Identify which cell holds the provided text, then report its (X, Y) central coordinate. 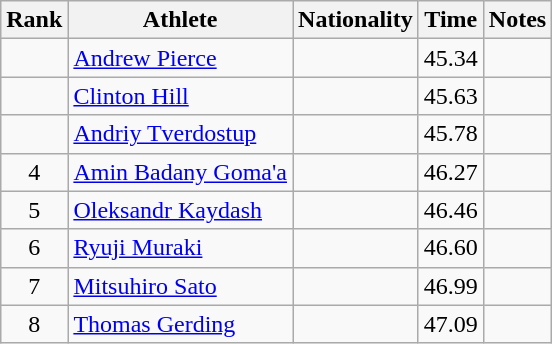
45.34 (450, 58)
4 (34, 172)
8 (34, 324)
Oleksandr Kaydash (180, 210)
45.63 (450, 96)
Athlete (180, 20)
Andriy Tverdostup (180, 134)
Amin Badany Goma'a (180, 172)
Clinton Hill (180, 96)
Thomas Gerding (180, 324)
Notes (517, 20)
47.09 (450, 324)
Nationality (356, 20)
7 (34, 286)
46.60 (450, 248)
46.27 (450, 172)
46.99 (450, 286)
5 (34, 210)
Time (450, 20)
Rank (34, 20)
46.46 (450, 210)
Ryuji Muraki (180, 248)
45.78 (450, 134)
Andrew Pierce (180, 58)
6 (34, 248)
Mitsuhiro Sato (180, 286)
